Return (x, y) of the center of cell containing provided text 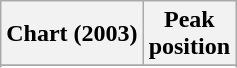
Chart (2003) (72, 34)
Peakposition (189, 34)
